Locate the cell with the specified text and output its (X, Y) center coordinate. 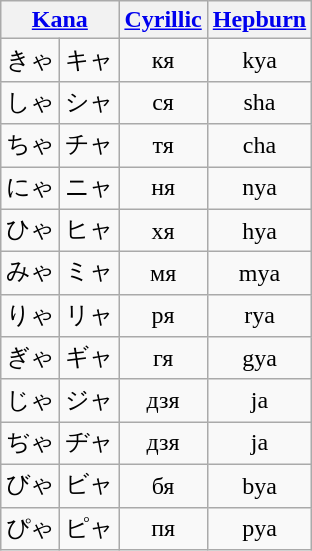
シャ (90, 102)
ぎゃ (30, 358)
мя (163, 274)
пя (163, 528)
チャ (90, 146)
bya (259, 486)
みゃ (30, 274)
кя (163, 60)
ミャ (90, 274)
リャ (90, 316)
にゃ (30, 188)
cha (259, 146)
ニャ (90, 188)
rya (259, 316)
ぴゃ (30, 528)
бя (163, 486)
ちゃ (30, 146)
ピャ (90, 528)
nya (259, 188)
sha (259, 102)
pya (259, 528)
ひゃ (30, 230)
ジャ (90, 400)
びゃ (30, 486)
Kana (60, 20)
гя (163, 358)
хя (163, 230)
ня (163, 188)
ся (163, 102)
りゃ (30, 316)
きゃ (30, 60)
gya (259, 358)
ビャ (90, 486)
ря (163, 316)
しゃ (30, 102)
Cyrillic (163, 20)
ヒャ (90, 230)
ヂャ (90, 444)
ぢゃ (30, 444)
ギャ (90, 358)
тя (163, 146)
kya (259, 60)
mya (259, 274)
キャ (90, 60)
じゃ (30, 400)
hya (259, 230)
Hepburn (259, 20)
